Find where the given text appears and provide that cell's center as (x, y) coordinate. 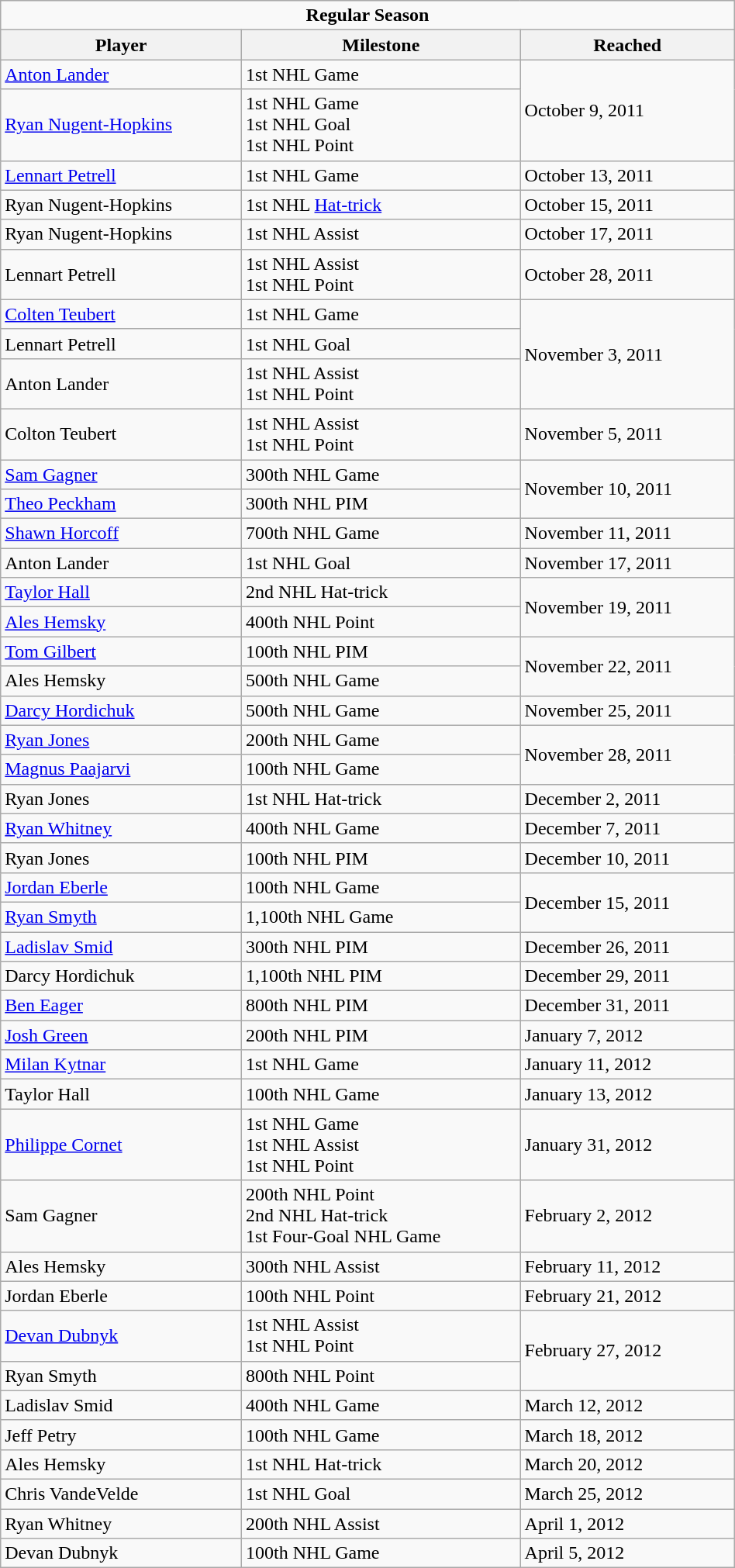
February 2, 2012 (627, 1216)
February 11, 2012 (627, 1266)
700th NHL Game (381, 534)
Player (121, 45)
November 22, 2011 (627, 666)
October 15, 2011 (627, 205)
December 26, 2011 (627, 947)
200th NHL PIM (381, 1035)
Philippe Cornet (121, 1145)
December 7, 2011 (627, 828)
Milan Kytnar (121, 1065)
Colton Teubert (121, 434)
1,100th NHL PIM (381, 976)
Chris VandeVelde (121, 1494)
300th NHL Assist (381, 1266)
January 31, 2012 (627, 1145)
October 28, 2011 (627, 275)
Reached (627, 45)
April 1, 2012 (627, 1524)
November 3, 2011 (627, 354)
Magnus Paajarvi (121, 769)
November 28, 2011 (627, 755)
November 5, 2011 (627, 434)
November 25, 2011 (627, 710)
November 10, 2011 (627, 489)
Colten Teubert (121, 314)
January 13, 2012 (627, 1094)
200th NHL Point2nd NHL Hat-trick1st Four-Goal NHL Game (381, 1216)
March 18, 2012 (627, 1435)
800th NHL PIM (381, 1006)
November 17, 2011 (627, 563)
Josh Green (121, 1035)
800th NHL Point (381, 1376)
100th NHL Point (381, 1296)
December 29, 2011 (627, 976)
October 9, 2011 (627, 110)
200th NHL Assist (381, 1524)
October 13, 2011 (627, 175)
1st NHL Game1st NHL Assist1st NHL Point (381, 1145)
400th NHL Point (381, 622)
October 17, 2011 (627, 234)
March 25, 2012 (627, 1494)
1,100th NHL Game (381, 917)
March 20, 2012 (627, 1464)
February 21, 2012 (627, 1296)
November 19, 2011 (627, 607)
March 12, 2012 (627, 1405)
1st NHL Game1st NHL Goal1st NHL Point (381, 125)
Milestone (381, 45)
December 10, 2011 (627, 858)
January 11, 2012 (627, 1065)
Tom Gilbert (121, 651)
January 7, 2012 (627, 1035)
April 5, 2012 (627, 1553)
Theo Peckham (121, 504)
1st NHL Assist (381, 234)
December 2, 2011 (627, 799)
200th NHL Game (381, 740)
300th NHL Game (381, 474)
Shawn Horcoff (121, 534)
February 27, 2012 (627, 1351)
November 11, 2011 (627, 534)
December 31, 2011 (627, 1006)
Regular Season (367, 16)
December 15, 2011 (627, 902)
Jeff Petry (121, 1435)
2nd NHL Hat-trick (381, 592)
Ben Eager (121, 1006)
